Provide the (x, y) coordinate of the cell's center where the given text is located.  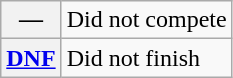
— (31, 20)
Did not finish (146, 58)
DNF (31, 58)
Did not compete (146, 20)
